Scan for the cell matching the given text and deliver its (X, Y) coordinate at center. 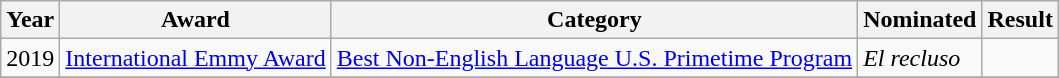
Nominated (920, 20)
2019 (30, 58)
Best Non-English Language U.S. Primetime Program (594, 58)
Award (196, 20)
Year (30, 20)
International Emmy Award (196, 58)
El recluso (920, 58)
Category (594, 20)
Result (1020, 20)
